Pinpoint the cell where the given text exists, returning its [x, y] midpoint coordinate. 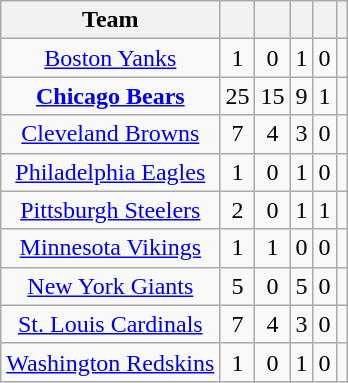
9 [302, 96]
Philadelphia Eagles [110, 172]
New York Giants [110, 286]
Washington Redskins [110, 362]
25 [238, 96]
St. Louis Cardinals [110, 324]
15 [272, 96]
Minnesota Vikings [110, 248]
Pittsburgh Steelers [110, 210]
Team [110, 20]
Boston Yanks [110, 58]
Cleveland Browns [110, 134]
2 [238, 210]
Chicago Bears [110, 96]
